Pinpoint the cell where the given text exists, returning its (x, y) midpoint coordinate. 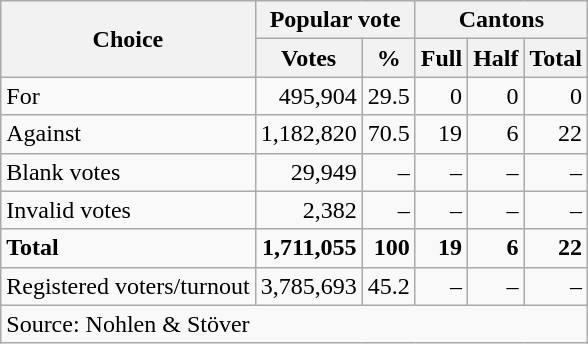
Registered voters/turnout (128, 286)
2,382 (308, 210)
29,949 (308, 172)
29.5 (388, 96)
Blank votes (128, 172)
70.5 (388, 134)
3,785,693 (308, 286)
1,711,055 (308, 248)
Against (128, 134)
Votes (308, 58)
Full (441, 58)
Popular vote (335, 20)
495,904 (308, 96)
1,182,820 (308, 134)
Invalid votes (128, 210)
Half (496, 58)
% (388, 58)
45.2 (388, 286)
Cantons (501, 20)
Choice (128, 39)
For (128, 96)
100 (388, 248)
Source: Nohlen & Stöver (294, 324)
